Search for the cell housing the specified text and yield its (x, y) center coordinate. 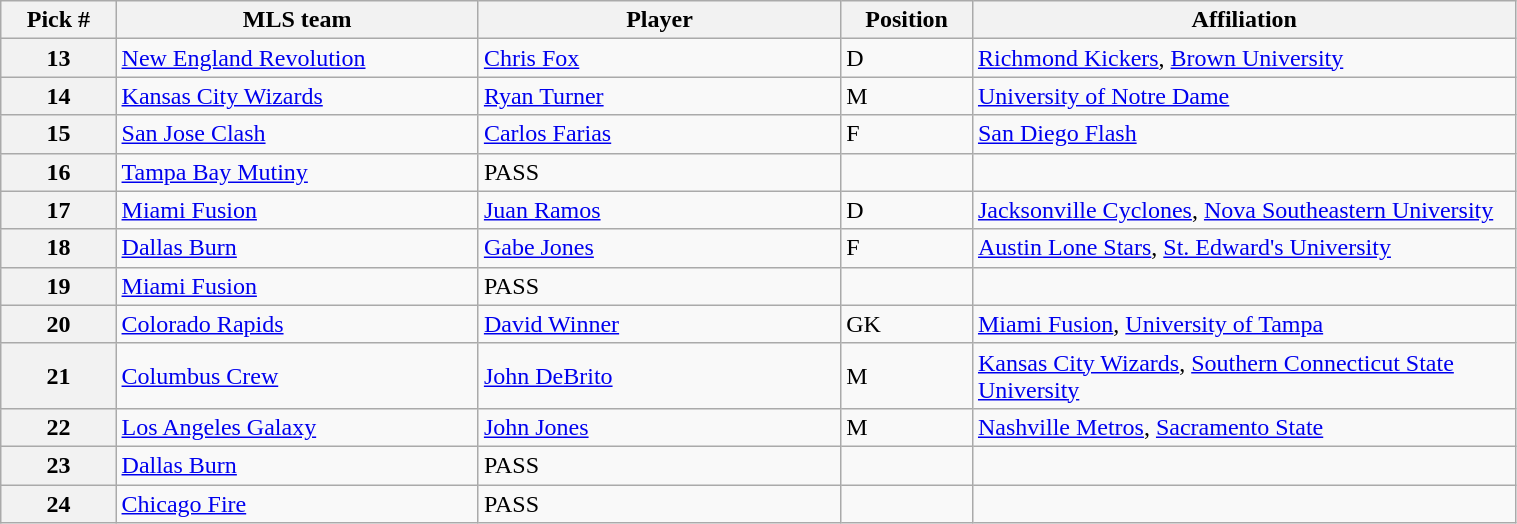
Juan Ramos (659, 210)
John DeBrito (659, 376)
GK (907, 324)
New England Revolution (297, 58)
Pick # (58, 20)
Position (907, 20)
Chris Fox (659, 58)
Los Angeles Galaxy (297, 427)
Richmond Kickers, Brown University (1244, 58)
Player (659, 20)
24 (58, 503)
20 (58, 324)
Colorado Rapids (297, 324)
21 (58, 376)
13 (58, 58)
Jacksonville Cyclones, Nova Southeastern University (1244, 210)
19 (58, 286)
16 (58, 172)
San Jose Clash (297, 134)
23 (58, 465)
Tampa Bay Mutiny (297, 172)
David Winner (659, 324)
15 (58, 134)
Miami Fusion, University of Tampa (1244, 324)
Chicago Fire (297, 503)
Nashville Metros, Sacramento State (1244, 427)
14 (58, 96)
Austin Lone Stars, St. Edward's University (1244, 248)
San Diego Flash (1244, 134)
22 (58, 427)
Ryan Turner (659, 96)
MLS team (297, 20)
John Jones (659, 427)
Columbus Crew (297, 376)
18 (58, 248)
Gabe Jones (659, 248)
17 (58, 210)
University of Notre Dame (1244, 96)
Carlos Farias (659, 134)
Kansas City Wizards (297, 96)
Affiliation (1244, 20)
Kansas City Wizards, Southern Connecticut State University (1244, 376)
